Locate the cell with the specified text and output its [x, y] center coordinate. 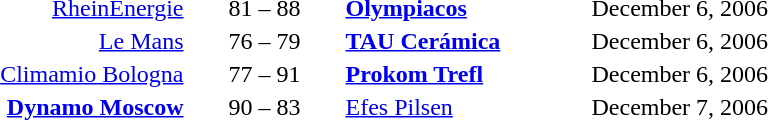
Prokom Trefl [466, 74]
77 – 91 [264, 74]
TAU Cerámica [466, 41]
76 – 79 [264, 41]
